For the text-containing cell, return its midpoint in [x, y] coordinate format. 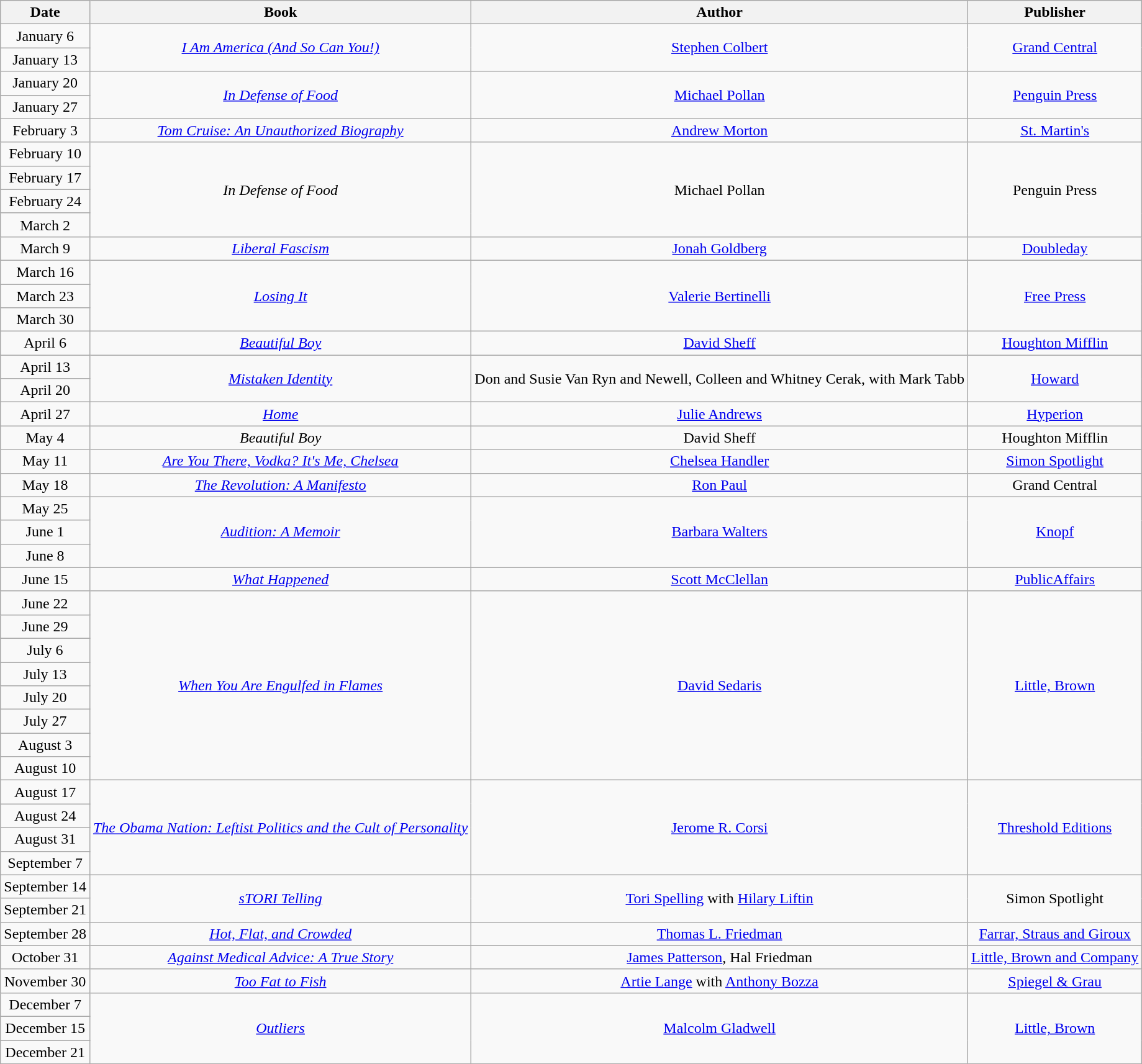
March 23 [45, 296]
August 31 [45, 839]
October 31 [45, 957]
May 11 [45, 461]
January 27 [45, 107]
Thomas L. Friedman [720, 934]
January 20 [45, 83]
Doubleday [1054, 248]
February 24 [45, 201]
Audition: A Memoir [280, 532]
Howard [1054, 379]
James Patterson, Hal Friedman [720, 957]
PublicAffairs [1054, 579]
March 2 [45, 225]
Little, Brown and Company [1054, 957]
May 18 [45, 485]
I Am America (And So Can You!) [280, 48]
Chelsea Handler [720, 461]
July 13 [45, 674]
November 30 [45, 981]
Losing It [280, 295]
Scott McClellan [720, 579]
Threshold Editions [1054, 827]
April 20 [45, 390]
April 13 [45, 367]
Date [45, 12]
The Revolution: A Manifesto [280, 485]
Liberal Fascism [280, 248]
June 8 [45, 556]
Malcolm Gladwell [720, 1028]
June 22 [45, 603]
April 6 [45, 343]
Hyperion [1054, 414]
Publisher [1054, 12]
Tori Spelling with Hilary Liftin [720, 898]
Knopf [1054, 532]
September 14 [45, 886]
Spiegel & Grau [1054, 981]
May 25 [45, 508]
March 9 [45, 248]
December 7 [45, 1004]
Against Medical Advice: A True Story [280, 957]
January 13 [45, 60]
August 24 [45, 816]
February 10 [45, 154]
July 27 [45, 721]
Ron Paul [720, 485]
Tom Cruise: An Unauthorized Biography [280, 130]
Author [720, 12]
September 28 [45, 934]
June 15 [45, 579]
June 1 [45, 532]
February 17 [45, 178]
December 21 [45, 1052]
Don and Susie Van Ryn and Newell, Colleen and Whitney Cerak, with Mark Tabb [720, 379]
April 27 [45, 414]
Are You There, Vodka? It's Me, Chelsea [280, 461]
St. Martin's [1054, 130]
Stephen Colbert [720, 48]
Home [280, 414]
September 7 [45, 863]
August 3 [45, 745]
Jerome R. Corsi [720, 827]
Hot, Flat, and Crowded [280, 934]
Barbara Walters [720, 532]
Free Press [1054, 295]
July 6 [45, 650]
Outliers [280, 1028]
Jonah Goldberg [720, 248]
What Happened [280, 579]
August 10 [45, 769]
When You Are Engulfed in Flames [280, 685]
August 17 [45, 792]
March 16 [45, 272]
The Obama Nation: Leftist Politics and the Cult of Personality [280, 827]
June 29 [45, 626]
March 30 [45, 320]
July 20 [45, 698]
Farrar, Straus and Giroux [1054, 934]
December 15 [45, 1028]
Valerie Bertinelli [720, 295]
January 6 [45, 36]
Too Fat to Fish [280, 981]
Book [280, 12]
February 3 [45, 130]
Mistaken Identity [280, 379]
September 21 [45, 910]
Julie Andrews [720, 414]
sTORI Telling [280, 898]
Artie Lange with Anthony Bozza [720, 981]
David Sedaris [720, 685]
Andrew Morton [720, 130]
May 4 [45, 438]
